Scan for the cell matching the given text and deliver its [X, Y] coordinate at center. 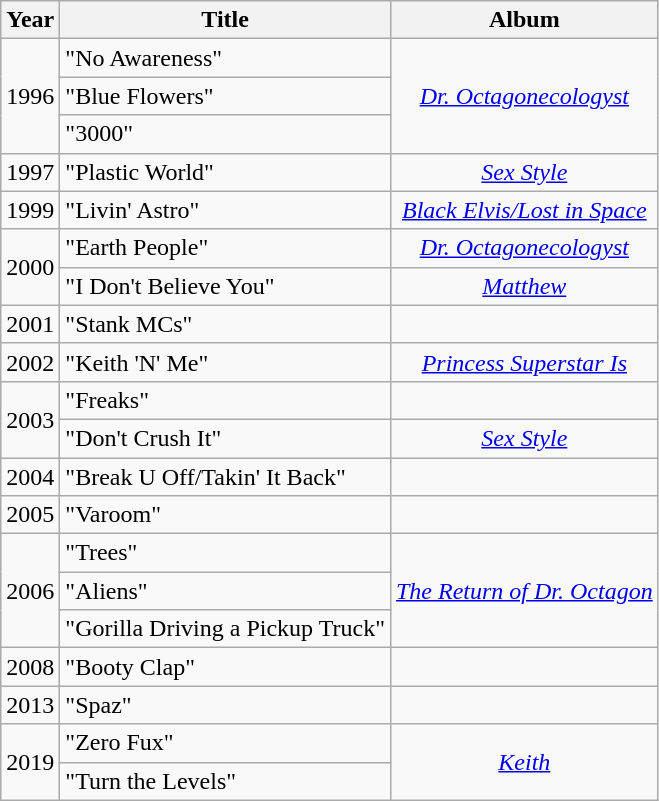
Album [524, 20]
2008 [30, 667]
2001 [30, 324]
"Keith 'N' Me" [226, 362]
"Zero Fux" [226, 743]
Keith [524, 762]
Title [226, 20]
2002 [30, 362]
1999 [30, 210]
"Don't Crush It" [226, 438]
"I Don't Believe You" [226, 286]
2000 [30, 267]
"Spaz" [226, 705]
2013 [30, 705]
"Aliens" [226, 591]
"3000" [226, 134]
"Turn the Levels" [226, 781]
"Blue Flowers" [226, 96]
"Varoom" [226, 515]
1997 [30, 172]
"Earth People" [226, 248]
2004 [30, 477]
"Stank MCs" [226, 324]
Year [30, 20]
Black Elvis/Lost in Space [524, 210]
"Gorilla Driving a Pickup Truck" [226, 629]
"Trees" [226, 553]
2003 [30, 419]
2005 [30, 515]
"Plastic World" [226, 172]
"Freaks" [226, 400]
"No Awareness" [226, 58]
"Booty Clap" [226, 667]
Matthew [524, 286]
"Break U Off/Takin' It Back" [226, 477]
Princess Superstar Is [524, 362]
1996 [30, 96]
The Return of Dr. Octagon [524, 591]
2006 [30, 591]
"Livin' Astro" [226, 210]
2019 [30, 762]
